Search for the cell housing the specified text and yield its (X, Y) center coordinate. 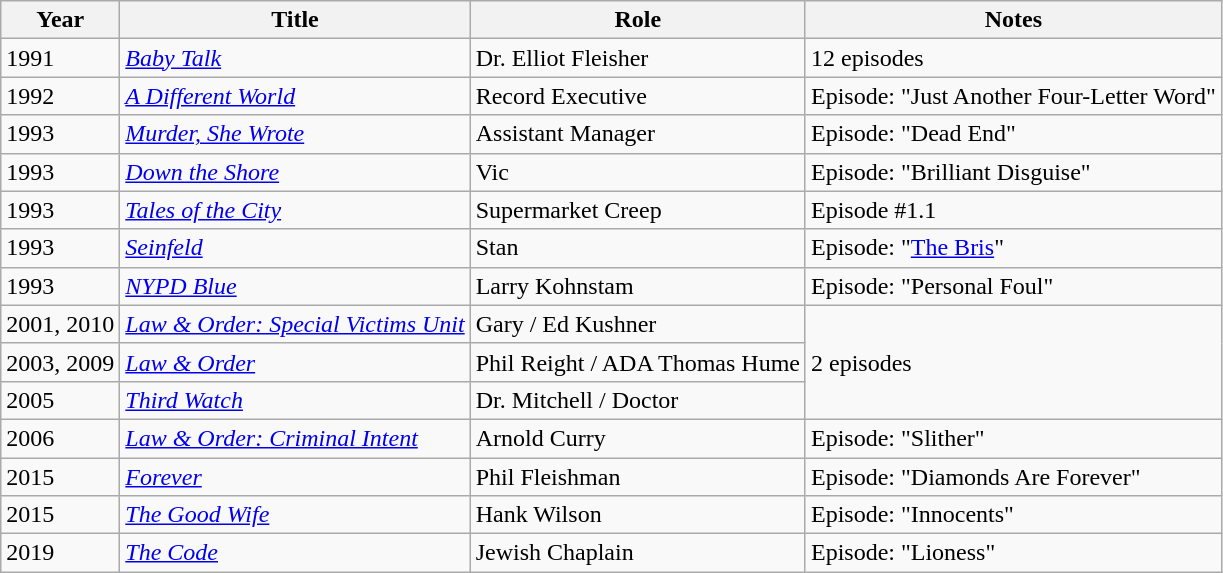
Episode: "Diamonds Are Forever" (1013, 477)
2006 (60, 438)
Hank Wilson (638, 515)
Episode: "Innocents" (1013, 515)
Episode: "Slither" (1013, 438)
Tales of the City (295, 210)
Episode: "Personal Foul" (1013, 286)
Dr. Elliot Fleisher (638, 58)
Forever (295, 477)
Supermarket Creep (638, 210)
Jewish Chaplain (638, 553)
Vic (638, 172)
Law & Order: Criminal Intent (295, 438)
1991 (60, 58)
2003, 2009 (60, 362)
2005 (60, 400)
Third Watch (295, 400)
Episode: "Brilliant Disguise" (1013, 172)
The Code (295, 553)
Law & Order (295, 362)
Episode: "Just Another Four-Letter Word" (1013, 96)
Episode #1.1 (1013, 210)
Baby Talk (295, 58)
Dr. Mitchell / Doctor (638, 400)
NYPD Blue (295, 286)
1992 (60, 96)
2 episodes (1013, 362)
Gary / Ed Kushner (638, 324)
Phil Fleishman (638, 477)
Notes (1013, 20)
Role (638, 20)
Seinfeld (295, 248)
Down the Shore (295, 172)
Title (295, 20)
Assistant Manager (638, 134)
Law & Order: Special Victims Unit (295, 324)
Record Executive (638, 96)
Larry Kohnstam (638, 286)
2019 (60, 553)
A Different World (295, 96)
Episode: "Dead End" (1013, 134)
Episode: "Lioness" (1013, 553)
Stan (638, 248)
Arnold Curry (638, 438)
Year (60, 20)
Episode: "The Bris" (1013, 248)
Murder, She Wrote (295, 134)
12 episodes (1013, 58)
2001, 2010 (60, 324)
Phil Reight / ADA Thomas Hume (638, 362)
The Good Wife (295, 515)
